From the cell containing the given text, extract its center point as (x, y) coordinate. 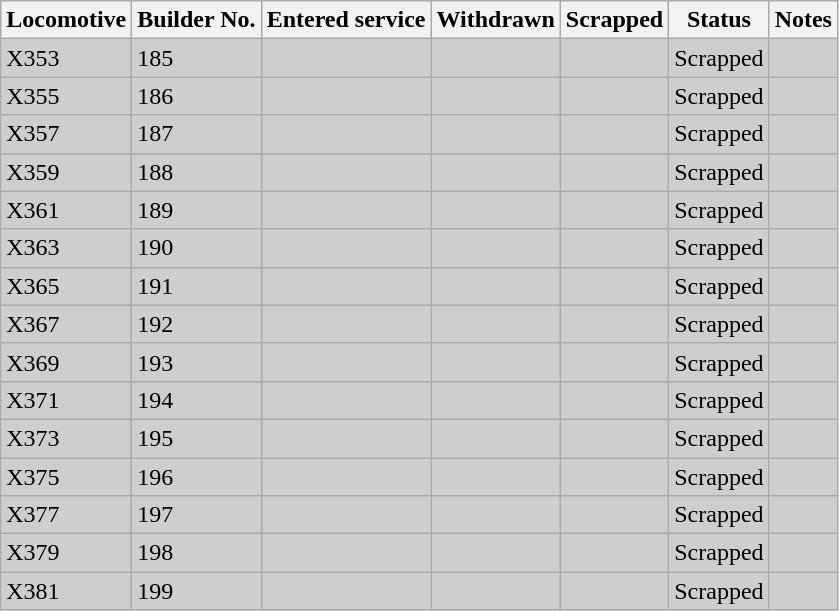
196 (196, 477)
X361 (66, 210)
X377 (66, 515)
X353 (66, 58)
Status (719, 20)
X359 (66, 172)
X379 (66, 553)
193 (196, 362)
186 (196, 96)
X367 (66, 324)
189 (196, 210)
Notes (803, 20)
X381 (66, 591)
195 (196, 438)
197 (196, 515)
198 (196, 553)
191 (196, 286)
187 (196, 134)
Withdrawn (496, 20)
X369 (66, 362)
194 (196, 400)
Locomotive (66, 20)
X363 (66, 248)
X365 (66, 286)
X357 (66, 134)
192 (196, 324)
X375 (66, 477)
X373 (66, 438)
Builder No. (196, 20)
Entered service (346, 20)
X371 (66, 400)
188 (196, 172)
185 (196, 58)
190 (196, 248)
199 (196, 591)
X355 (66, 96)
